Detect which cell encompasses the target text, then output its [x, y] center coordinate. 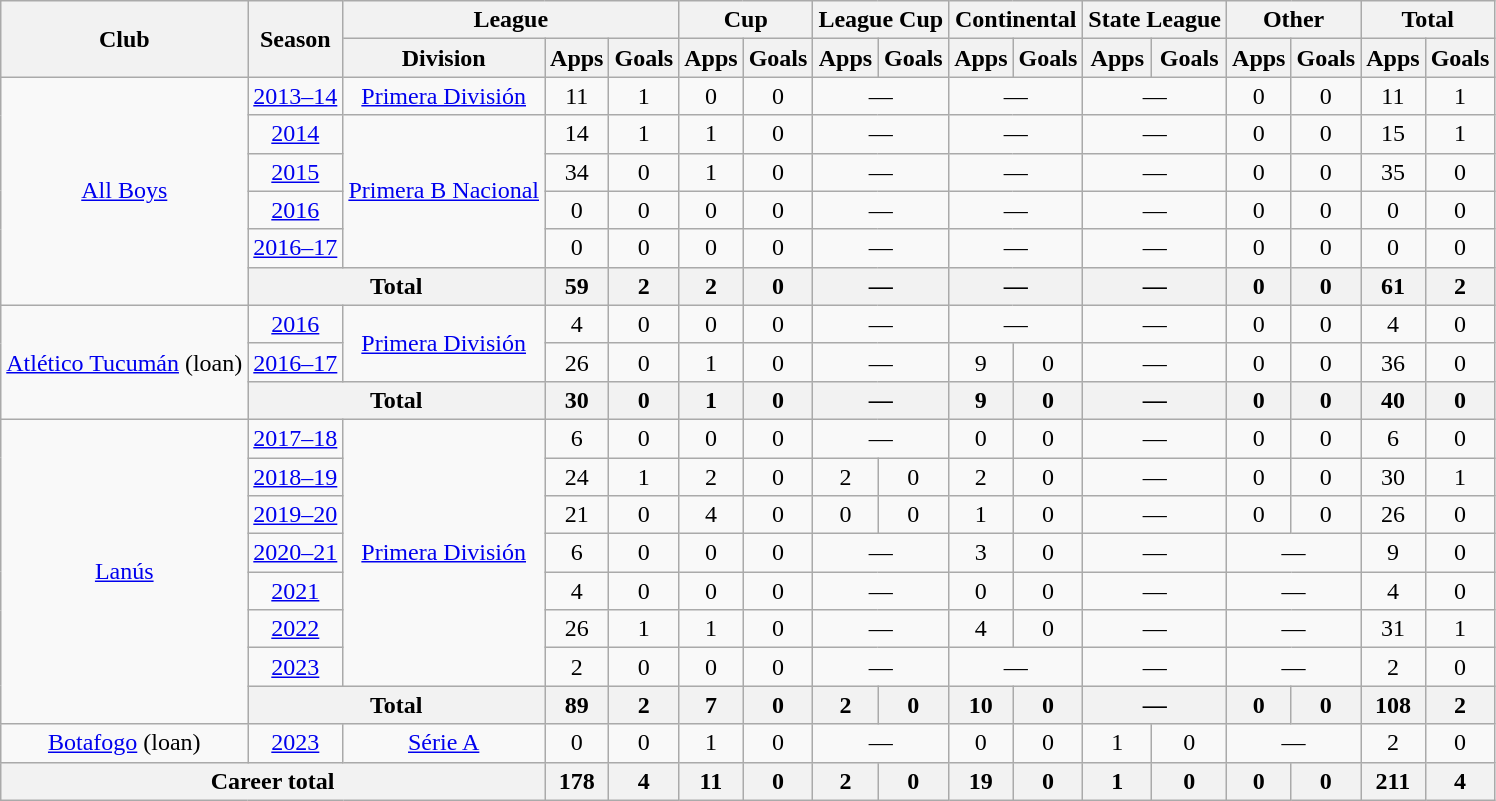
Primera B Nacional [444, 191]
Cup [746, 20]
59 [577, 286]
40 [1393, 400]
2015 [296, 172]
89 [577, 705]
108 [1393, 705]
178 [577, 781]
Division [444, 58]
All Boys [124, 191]
Atlético Tucumán (loan) [124, 362]
15 [1393, 134]
Club [124, 39]
35 [1393, 172]
31 [1393, 629]
3 [981, 553]
34 [577, 172]
2021 [296, 591]
State League [1155, 20]
14 [577, 134]
2014 [296, 134]
24 [577, 477]
2013–14 [296, 96]
Lanús [124, 571]
211 [1393, 781]
Continental [1016, 20]
19 [981, 781]
Season [296, 39]
2020–21 [296, 553]
League [511, 20]
21 [577, 515]
League Cup [881, 20]
2017–18 [296, 438]
10 [981, 705]
61 [1393, 286]
2022 [296, 629]
7 [711, 705]
2018–19 [296, 477]
Career total [273, 781]
Other [1294, 20]
36 [1393, 362]
Série A [444, 743]
2019–20 [296, 515]
Botafogo (loan) [124, 743]
